Determine the [x, y] coordinate at the center of the cell enclosing the given text.  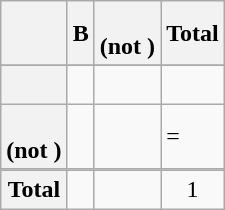
B [80, 34]
1 [193, 189]
= [193, 136]
